Detect which cell encompasses the target text, then output its [X, Y] center coordinate. 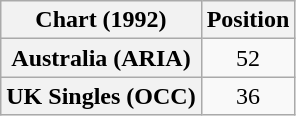
Position [248, 20]
Chart (1992) [101, 20]
Australia (ARIA) [101, 58]
UK Singles (OCC) [101, 96]
36 [248, 96]
52 [248, 58]
